Capture the cell that displays the provided text and extract its (x, y) central coordinate. 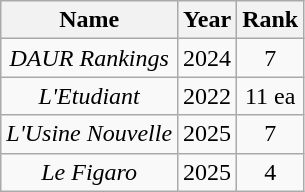
Year (208, 20)
Le Figaro (90, 172)
DAUR Rankings (90, 58)
2024 (208, 58)
4 (270, 172)
Rank (270, 20)
L'Etudiant (90, 96)
11 ea (270, 96)
Name (90, 20)
2022 (208, 96)
L'Usine Nouvelle (90, 134)
